Find where the given text appears and provide that cell's center as (x, y) coordinate. 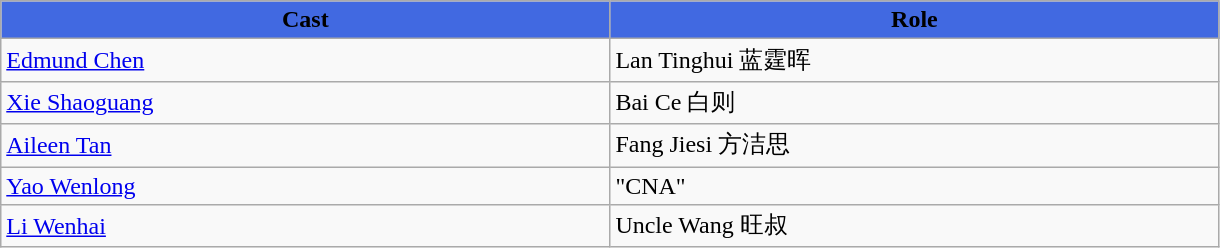
Bai Ce 白则 (914, 102)
Role (914, 20)
"CNA" (914, 185)
Edmund Chen (306, 60)
Lan Tinghui 蓝霆晖 (914, 60)
Fang Jiesi 方洁思 (914, 146)
Yao Wenlong (306, 185)
Uncle Wang 旺叔 (914, 226)
Xie Shaoguang (306, 102)
Cast (306, 20)
Li Wenhai (306, 226)
Aileen Tan (306, 146)
